Output the (x, y) coordinate of the center of the cell containing the given text.  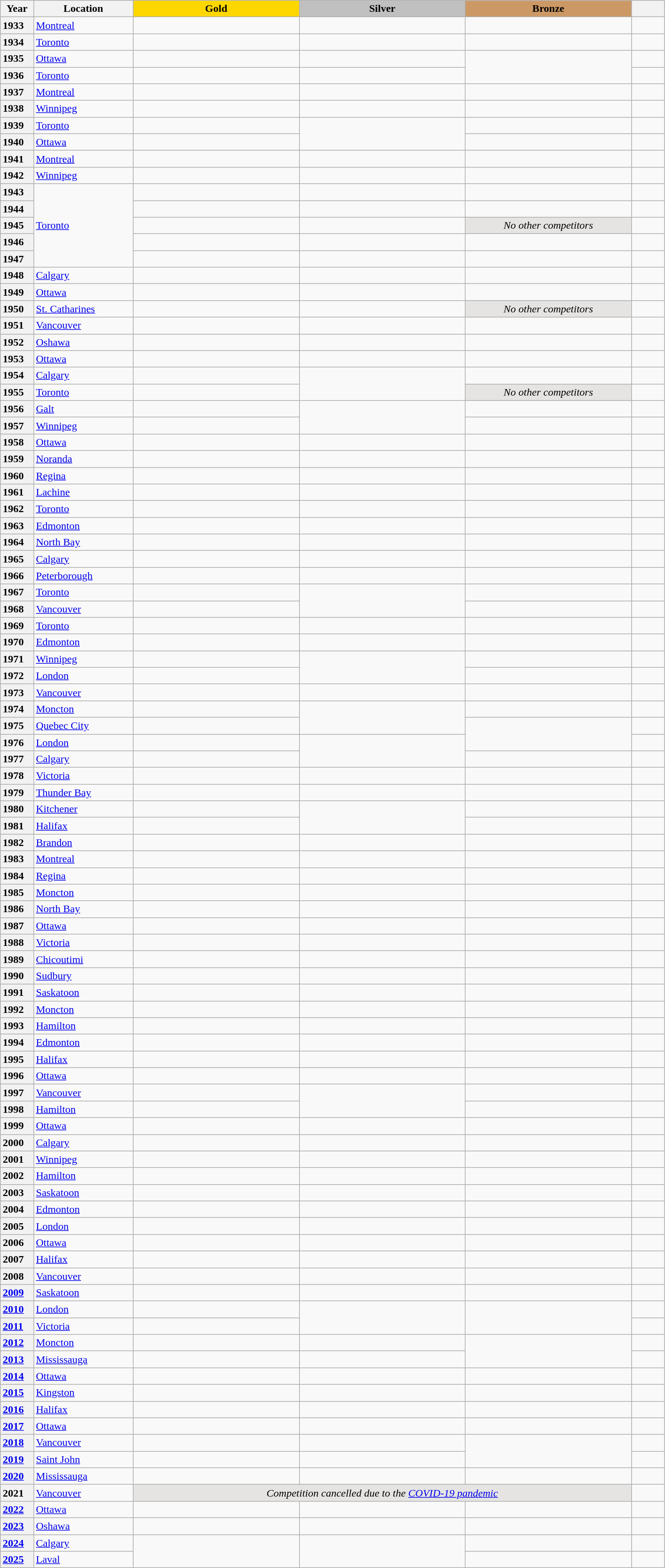
1969 (17, 626)
Saint John (83, 1459)
1986 (17, 909)
1990 (17, 976)
2002 (17, 1176)
1941 (17, 159)
1950 (17, 309)
2010 (17, 1310)
Silver (382, 9)
Quebec City (83, 726)
Location (83, 9)
1949 (17, 292)
1972 (17, 676)
2018 (17, 1443)
1978 (17, 776)
2019 (17, 1459)
2020 (17, 1476)
1961 (17, 492)
1940 (17, 142)
1999 (17, 1126)
1994 (17, 1043)
1976 (17, 743)
1982 (17, 842)
2012 (17, 1343)
2003 (17, 1193)
Brandon (83, 842)
2017 (17, 1426)
1936 (17, 75)
1962 (17, 509)
1943 (17, 192)
St. Catharines (83, 309)
1975 (17, 726)
1955 (17, 392)
1947 (17, 259)
Peterborough (83, 576)
1974 (17, 709)
1958 (17, 442)
1995 (17, 1059)
1954 (17, 375)
1953 (17, 359)
2006 (17, 1242)
2021 (17, 1493)
1946 (17, 242)
1985 (17, 892)
1977 (17, 759)
2014 (17, 1376)
2022 (17, 1509)
1979 (17, 793)
1998 (17, 1109)
1968 (17, 609)
1992 (17, 1009)
1945 (17, 226)
Galt (83, 409)
1934 (17, 42)
1993 (17, 1026)
1957 (17, 425)
Year (17, 9)
1938 (17, 109)
1991 (17, 992)
2001 (17, 1159)
Noranda (83, 459)
Bronze (548, 9)
1981 (17, 826)
2025 (17, 1560)
1963 (17, 526)
1983 (17, 859)
2005 (17, 1226)
2009 (17, 1293)
Kitchener (83, 809)
1996 (17, 1076)
1960 (17, 475)
1970 (17, 642)
1933 (17, 25)
1965 (17, 559)
Kingston (83, 1393)
1989 (17, 959)
1971 (17, 659)
Sudbury (83, 976)
1987 (17, 926)
2007 (17, 1259)
2015 (17, 1393)
2000 (17, 1143)
1935 (17, 59)
2023 (17, 1526)
2004 (17, 1209)
1956 (17, 409)
Laval (83, 1560)
1951 (17, 326)
1988 (17, 942)
1966 (17, 576)
2011 (17, 1326)
1997 (17, 1093)
Thunder Bay (83, 793)
2008 (17, 1276)
1952 (17, 342)
Lachine (83, 492)
Competition cancelled due to the COVID-19 pandemic (382, 1493)
1964 (17, 542)
Chicoutimi (83, 959)
1984 (17, 876)
1959 (17, 459)
2013 (17, 1359)
1980 (17, 809)
2016 (17, 1409)
1939 (17, 125)
2024 (17, 1543)
1973 (17, 692)
1967 (17, 592)
1937 (17, 92)
1948 (17, 276)
Gold (217, 9)
1942 (17, 175)
1944 (17, 209)
